Search for the cell housing the specified text and yield its [X, Y] center coordinate. 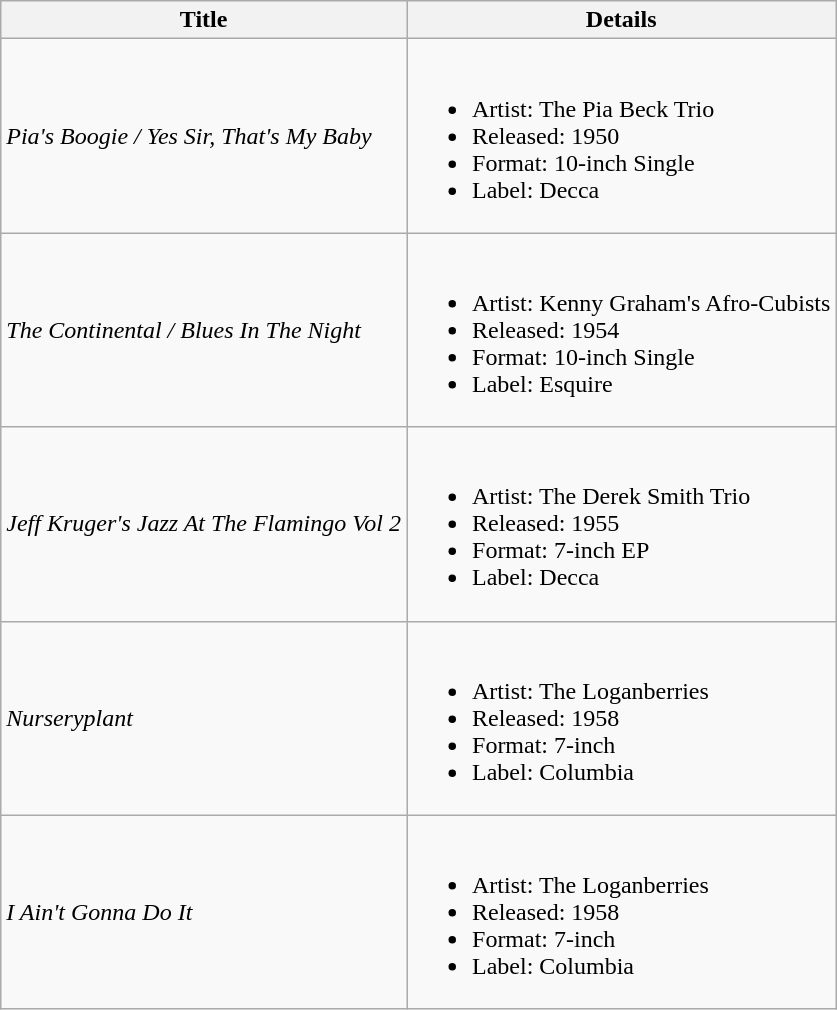
Jeff Kruger's Jazz At The Flamingo Vol 2 [204, 524]
Artist: Kenny Graham's Afro-CubistsReleased: 1954Format: 10-inch SingleLabel: Esquire [620, 330]
Title [204, 20]
I Ain't Gonna Do It [204, 912]
Artist: The Derek Smith TrioReleased: 1955Format: 7-inch EPLabel: Decca [620, 524]
Details [620, 20]
The Continental / Blues In The Night [204, 330]
Nurseryplant [204, 718]
Artist: The Pia Beck TrioReleased: 1950Format: 10-inch SingleLabel: Decca [620, 136]
Pia's Boogie / Yes Sir, That's My Baby [204, 136]
